Scan for the cell matching the given text and deliver its (X, Y) coordinate at center. 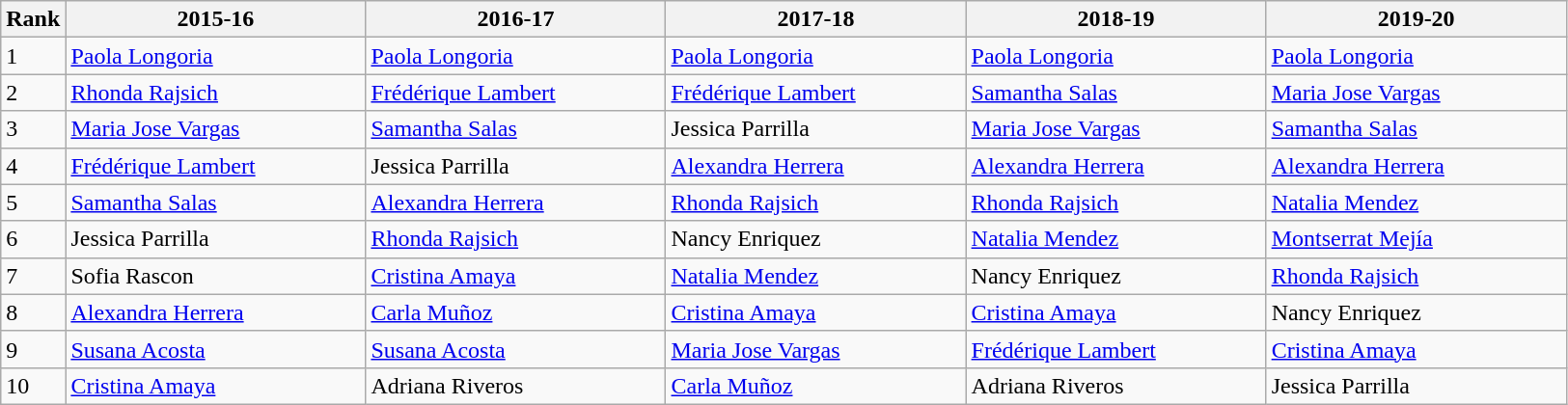
Montserrat Mejía (1417, 239)
Sofia Rascon (216, 276)
5 (33, 202)
4 (33, 166)
1 (33, 56)
8 (33, 312)
Rank (33, 19)
7 (33, 276)
6 (33, 239)
2018-19 (1115, 19)
2015-16 (216, 19)
2016-17 (515, 19)
2 (33, 93)
2017-18 (816, 19)
3 (33, 129)
10 (33, 386)
2019-20 (1417, 19)
9 (33, 349)
